Find where the given text appears and provide that cell's center as [x, y] coordinate. 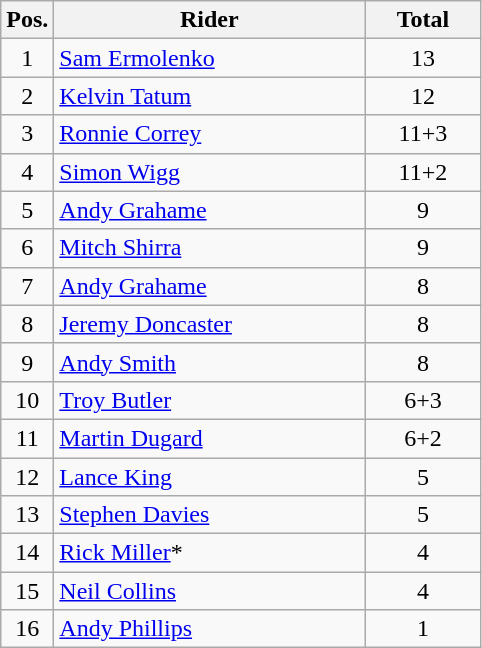
Pos. [28, 20]
15 [28, 591]
Ronnie Correy [210, 134]
Stephen Davies [210, 515]
6+2 [423, 438]
6 [28, 248]
11 [28, 438]
11+3 [423, 134]
11+2 [423, 172]
Jeremy Doncaster [210, 324]
Mitch Shirra [210, 248]
Rider [210, 20]
Martin Dugard [210, 438]
Lance King [210, 477]
Troy Butler [210, 400]
Rick Miller* [210, 553]
Andy Smith [210, 362]
10 [28, 400]
Sam Ermolenko [210, 58]
Kelvin Tatum [210, 96]
3 [28, 134]
16 [28, 629]
2 [28, 96]
6+3 [423, 400]
14 [28, 553]
7 [28, 286]
Simon Wigg [210, 172]
Total [423, 20]
Neil Collins [210, 591]
Andy Phillips [210, 629]
